Pinpoint the cell where the given text exists, returning its [x, y] midpoint coordinate. 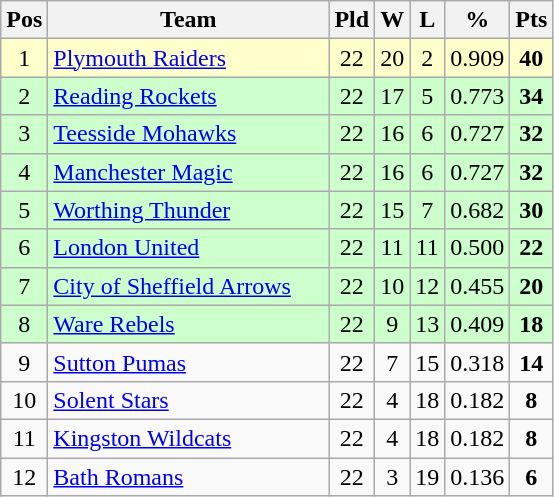
Solent Stars [188, 400]
17 [392, 96]
0.409 [478, 324]
30 [532, 210]
Kingston Wildcats [188, 438]
Pts [532, 20]
City of Sheffield Arrows [188, 286]
34 [532, 96]
Reading Rockets [188, 96]
13 [428, 324]
0.500 [478, 248]
London United [188, 248]
Pld [352, 20]
Plymouth Raiders [188, 58]
Bath Romans [188, 477]
Manchester Magic [188, 172]
19 [428, 477]
W [392, 20]
0.455 [478, 286]
Worthing Thunder [188, 210]
Teesside Mohawks [188, 134]
1 [24, 58]
Sutton Pumas [188, 362]
Ware Rebels [188, 324]
0.773 [478, 96]
0.318 [478, 362]
14 [532, 362]
L [428, 20]
0.136 [478, 477]
0.682 [478, 210]
Pos [24, 20]
0.909 [478, 58]
% [478, 20]
40 [532, 58]
Team [188, 20]
